Provide the [x, y] coordinate of the cell's center where the given text is located.  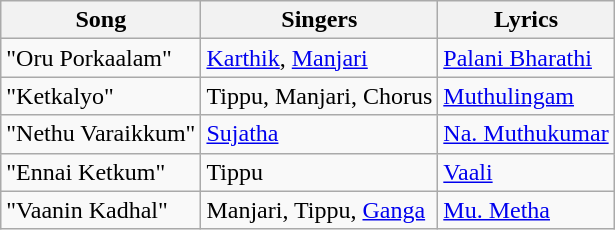
Mu. Metha [526, 210]
Na. Muthukumar [526, 134]
"Vaanin Kadhal" [101, 210]
Palani Bharathi [526, 58]
Muthulingam [526, 96]
Tippu [320, 172]
Sujatha [320, 134]
"Ennai Ketkum" [101, 172]
"Ketkalyo" [101, 96]
Singers [320, 20]
"Oru Porkaalam" [101, 58]
"Nethu Varaikkum" [101, 134]
Song [101, 20]
Manjari, Tippu, Ganga [320, 210]
Tippu, Manjari, Chorus [320, 96]
Karthik, Manjari [320, 58]
Vaali [526, 172]
Lyrics [526, 20]
